For the text-containing cell, return its midpoint in [X, Y] coordinate format. 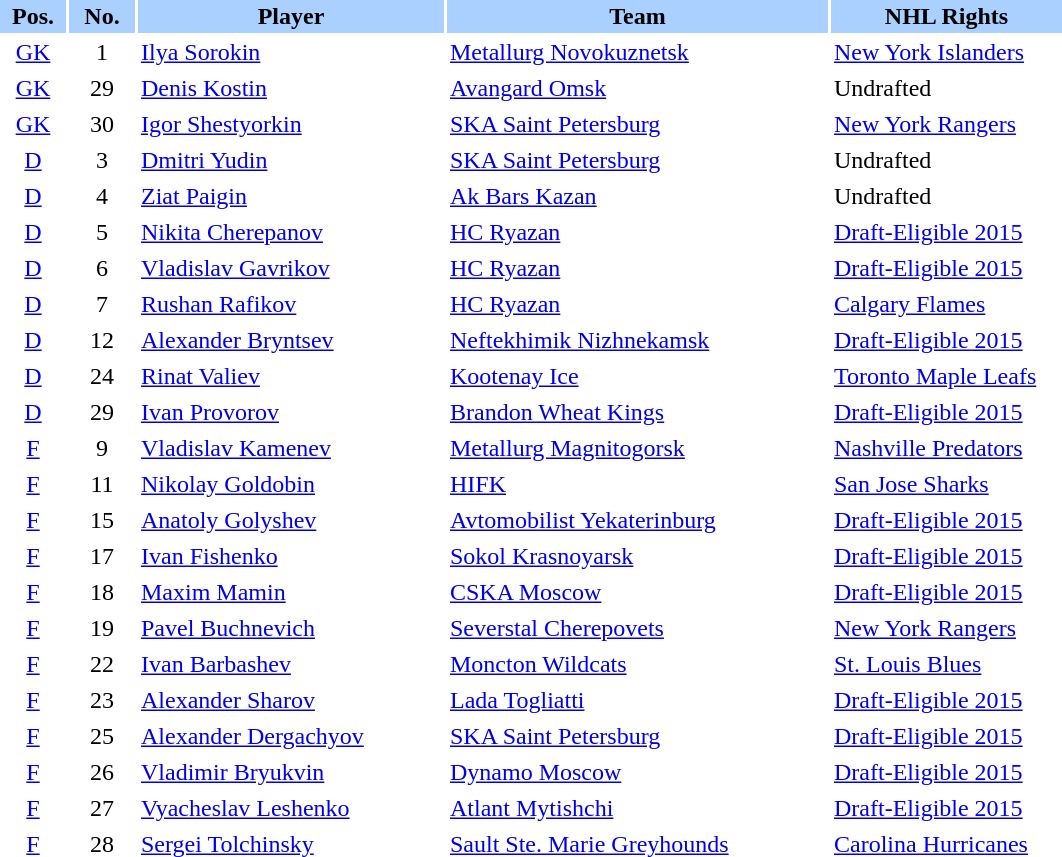
St. Louis Blues [946, 664]
Severstal Cherepovets [638, 628]
New York Islanders [946, 52]
Toronto Maple Leafs [946, 376]
6 [102, 268]
Ziat Paigin [291, 196]
Ilya Sorokin [291, 52]
18 [102, 592]
12 [102, 340]
Denis Kostin [291, 88]
23 [102, 700]
Moncton Wildcats [638, 664]
25 [102, 736]
Pavel Buchnevich [291, 628]
No. [102, 16]
5 [102, 232]
7 [102, 304]
Alexander Sharov [291, 700]
Atlant Mytishchi [638, 808]
Vyacheslav Leshenko [291, 808]
Brandon Wheat Kings [638, 412]
1 [102, 52]
Metallurg Novokuznetsk [638, 52]
Vladimir Bryukvin [291, 772]
NHL Rights [946, 16]
22 [102, 664]
Ivan Provorov [291, 412]
Metallurg Magnitogorsk [638, 448]
Maxim Mamin [291, 592]
Vladislav Gavrikov [291, 268]
19 [102, 628]
CSKA Moscow [638, 592]
24 [102, 376]
Avangard Omsk [638, 88]
Ivan Fishenko [291, 556]
Rushan Rafikov [291, 304]
Sokol Krasnoyarsk [638, 556]
Dynamo Moscow [638, 772]
Ivan Barbashev [291, 664]
Neftekhimik Nizhnekamsk [638, 340]
3 [102, 160]
9 [102, 448]
Igor Shestyorkin [291, 124]
Nikita Cherepanov [291, 232]
Player [291, 16]
30 [102, 124]
Lada Togliatti [638, 700]
San Jose Sharks [946, 484]
Ak Bars Kazan [638, 196]
Alexander Bryntsev [291, 340]
Dmitri Yudin [291, 160]
4 [102, 196]
27 [102, 808]
Nashville Predators [946, 448]
HIFK [638, 484]
Alexander Dergachyov [291, 736]
Nikolay Goldobin [291, 484]
Avtomobilist Yekaterinburg [638, 520]
Vladislav Kamenev [291, 448]
Calgary Flames [946, 304]
Pos. [33, 16]
11 [102, 484]
Kootenay Ice [638, 376]
Rinat Valiev [291, 376]
Anatoly Golyshev [291, 520]
Team [638, 16]
17 [102, 556]
26 [102, 772]
15 [102, 520]
